Capture the cell that displays the provided text and extract its (X, Y) central coordinate. 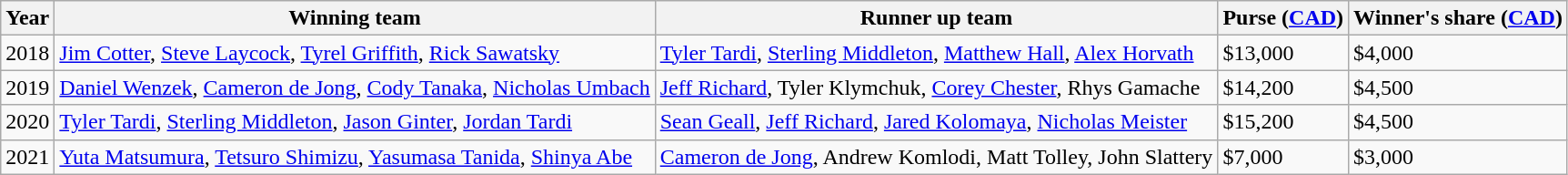
Cameron de Jong, Andrew Komlodi, Matt Tolley, John Slattery (937, 157)
Daniel Wenzek, Cameron de Jong, Cody Tanaka, Nicholas Umbach (355, 87)
Year (27, 18)
2020 (27, 122)
Sean Geall, Jeff Richard, Jared Kolomaya, Nicholas Meister (937, 122)
Winning team (355, 18)
$7,000 (1283, 157)
Purse (CAD) (1283, 18)
2019 (27, 87)
2018 (27, 53)
Winner's share (CAD) (1459, 18)
Runner up team (937, 18)
2021 (27, 157)
$14,200 (1283, 87)
$13,000 (1283, 53)
$3,000 (1459, 157)
Tyler Tardi, Sterling Middleton, Jason Ginter, Jordan Tardi (355, 122)
Jeff Richard, Tyler Klymchuk, Corey Chester, Rhys Gamache (937, 87)
Tyler Tardi, Sterling Middleton, Matthew Hall, Alex Horvath (937, 53)
$15,200 (1283, 122)
$4,000 (1459, 53)
Jim Cotter, Steve Laycock, Tyrel Griffith, Rick Sawatsky (355, 53)
Yuta Matsumura, Tetsuro Shimizu, Yasumasa Tanida, Shinya Abe (355, 157)
